Locate the cell with the specified text and output its [X, Y] center coordinate. 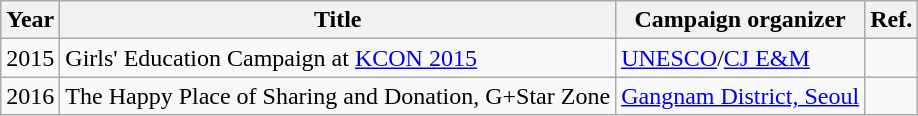
Gangnam District, Seoul [740, 96]
2015 [30, 58]
UNESCO/CJ E&M [740, 58]
The Happy Place of Sharing and Donation, G+Star Zone [338, 96]
Campaign organizer [740, 20]
2016 [30, 96]
Year [30, 20]
Girls' Education Campaign at KCON 2015 [338, 58]
Ref. [892, 20]
Title [338, 20]
